From the cell containing the given text, extract its center point as (x, y) coordinate. 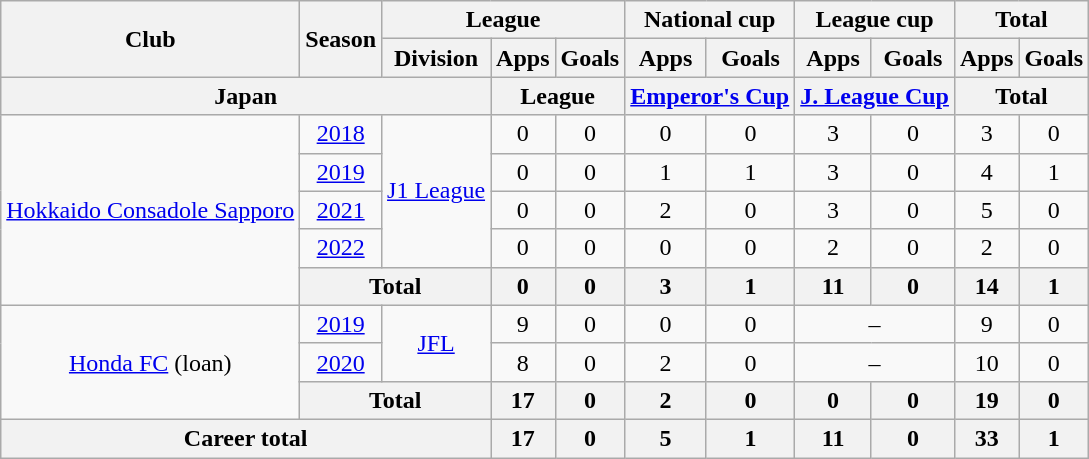
JFL (436, 343)
National cup (710, 20)
14 (986, 286)
2022 (341, 248)
Hokkaido Consadole Sapporo (150, 210)
8 (523, 362)
Honda FC (loan) (150, 362)
League cup (875, 20)
10 (986, 362)
33 (986, 438)
Season (341, 39)
Division (436, 58)
2020 (341, 362)
Career total (246, 438)
J. League Cup (875, 96)
Club (150, 39)
2021 (341, 210)
J1 League (436, 191)
Japan (246, 96)
2018 (341, 134)
19 (986, 400)
Emperor's Cup (710, 96)
4 (986, 172)
